Capture the cell that displays the provided text and extract its (x, y) central coordinate. 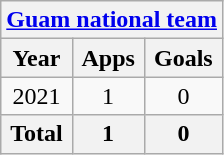
Year (36, 58)
2021 (36, 96)
Total (36, 134)
Goals (183, 58)
Apps (108, 58)
Guam national team (112, 20)
